Locate the cell with the specified text and output its (X, Y) center coordinate. 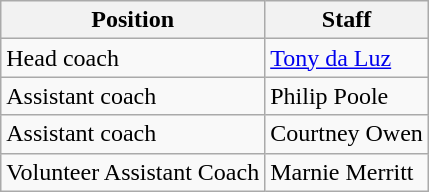
Tony da Luz (347, 58)
Staff (347, 20)
Courtney Owen (347, 134)
Philip Poole (347, 96)
Head coach (133, 58)
Position (133, 20)
Volunteer Assistant Coach (133, 172)
Marnie Merritt (347, 172)
